Return (x, y) of the center of cell containing provided text 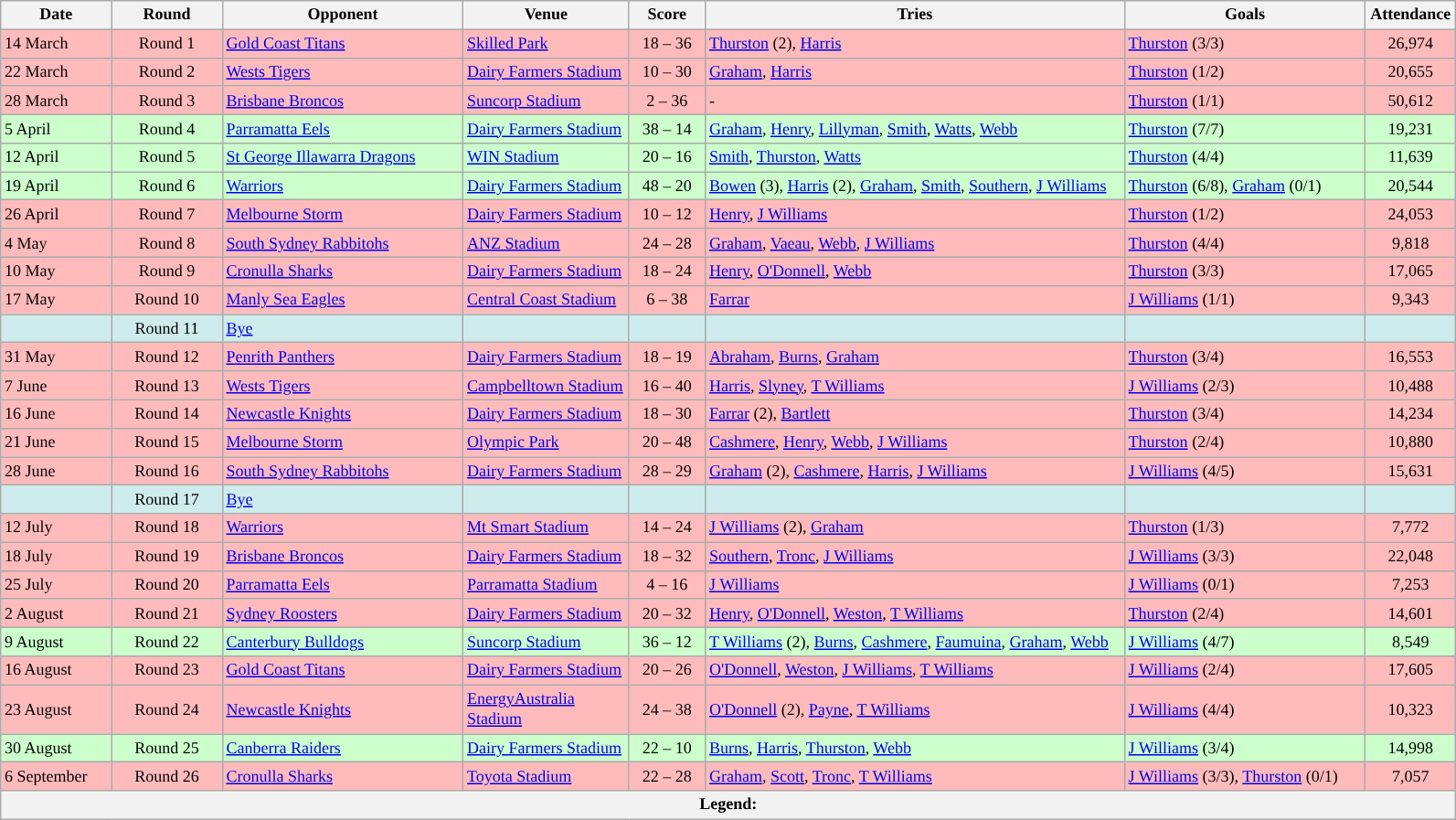
Thurston (7/7) (1245, 128)
Tries (916, 15)
14,234 (1411, 413)
Cashmere, Henry, Webb, J Williams (916, 442)
Round 26 (166, 777)
24 – 38 (667, 709)
Skilled Park (547, 44)
J Williams (3/3) (1245, 556)
Campbelltown Stadium (547, 386)
Round 17 (166, 499)
16 – 40 (667, 386)
Round 21 (166, 612)
Round 9 (166, 271)
25 July (57, 585)
19,231 (1411, 128)
9 August (57, 642)
16 August (57, 671)
Round 20 (166, 585)
Penrith Panthers (343, 357)
Date (57, 15)
Thurston (2), Harris (916, 44)
Abraham, Burns, Graham (916, 357)
Southern, Tronc, J Williams (916, 556)
Round 13 (166, 386)
Score (667, 15)
Thurston (1/1) (1245, 101)
Canterbury Bulldogs (343, 642)
10 – 30 (667, 71)
14,998 (1411, 748)
Round 24 (166, 709)
Round (166, 15)
Round 6 (166, 186)
4 – 16 (667, 585)
Round 22 (166, 642)
Round 7 (166, 214)
Legend: (728, 804)
Round 1 (166, 44)
- (916, 101)
Round 19 (166, 556)
22 – 28 (667, 777)
Smith, Thurston, Watts (916, 157)
7,772 (1411, 528)
Graham, Harris (916, 71)
Farrar (916, 300)
J Williams (1/1) (1245, 300)
Harris, Slyney, T Williams (916, 386)
Round 4 (166, 128)
Round 15 (166, 442)
T Williams (2), Burns, Cashmere, Faumuina, Graham, Webb (916, 642)
Venue (547, 15)
J Williams (916, 585)
21 June (57, 442)
31 May (57, 357)
9,818 (1411, 243)
22 – 10 (667, 748)
Goals (1245, 15)
Mt Smart Stadium (547, 528)
J Williams (2), Graham (916, 528)
Farrar (2), Bartlett (916, 413)
5 April (57, 128)
20,544 (1411, 186)
50,612 (1411, 101)
J Williams (3/3), Thurston (0/1) (1245, 777)
10,488 (1411, 386)
WIN Stadium (547, 157)
Round 3 (166, 101)
7,253 (1411, 585)
Round 2 (166, 71)
24 – 28 (667, 243)
18 July (57, 556)
18 – 30 (667, 413)
7,057 (1411, 777)
28 – 29 (667, 472)
22,048 (1411, 556)
Graham, Scott, Tronc, T Williams (916, 777)
19 April (57, 186)
20 – 48 (667, 442)
Parramatta Stadium (547, 585)
26 April (57, 214)
Round 5 (166, 157)
Graham, Henry, Lillyman, Smith, Watts, Webb (916, 128)
18 – 19 (667, 357)
17,605 (1411, 671)
Round 14 (166, 413)
26,974 (1411, 44)
48 – 20 (667, 186)
36 – 12 (667, 642)
18 – 24 (667, 271)
4 May (57, 243)
Thurston (6/8), Graham (0/1) (1245, 186)
Henry, O'Donnell, Weston, T Williams (916, 612)
Olympic Park (547, 442)
Bowen (3), Harris (2), Graham, Smith, Southern, J Williams (916, 186)
O'Donnell (2), Payne, T Williams (916, 709)
Round 12 (166, 357)
Attendance (1411, 15)
Toyota Stadium (547, 777)
J Williams (0/1) (1245, 585)
16 June (57, 413)
23 August (57, 709)
ANZ Stadium (547, 243)
EnergyAustralia Stadium (547, 709)
24,053 (1411, 214)
17 May (57, 300)
17,065 (1411, 271)
J Williams (4/4) (1245, 709)
12 April (57, 157)
20 – 26 (667, 671)
7 June (57, 386)
20 – 16 (667, 157)
Round 25 (166, 748)
9,343 (1411, 300)
J Williams (4/7) (1245, 642)
Henry, J Williams (916, 214)
15,631 (1411, 472)
O'Donnell, Weston, J Williams, T Williams (916, 671)
11,639 (1411, 157)
Graham (2), Cashmere, Harris, J Williams (916, 472)
14 – 24 (667, 528)
Round 18 (166, 528)
28 March (57, 101)
Manly Sea Eagles (343, 300)
18 – 36 (667, 44)
J Williams (2/3) (1245, 386)
Canberra Raiders (343, 748)
30 August (57, 748)
10,323 (1411, 709)
2 August (57, 612)
10 – 12 (667, 214)
18 – 32 (667, 556)
Graham, Vaeau, Webb, J Williams (916, 243)
Round 16 (166, 472)
J Williams (2/4) (1245, 671)
10 May (57, 271)
20 – 32 (667, 612)
Opponent (343, 15)
8,549 (1411, 642)
6 September (57, 777)
2 – 36 (667, 101)
Round 11 (166, 329)
38 – 14 (667, 128)
28 June (57, 472)
Round 8 (166, 243)
Round 23 (166, 671)
Round 10 (166, 300)
Central Coast Stadium (547, 300)
22 March (57, 71)
Sydney Roosters (343, 612)
10,880 (1411, 442)
14 March (57, 44)
J Williams (3/4) (1245, 748)
St George Illawarra Dragons (343, 157)
J Williams (4/5) (1245, 472)
Thurston (1/3) (1245, 528)
6 – 38 (667, 300)
14,601 (1411, 612)
16,553 (1411, 357)
12 July (57, 528)
20,655 (1411, 71)
Burns, Harris, Thurston, Webb (916, 748)
Henry, O'Donnell, Webb (916, 271)
